For the text-containing cell, return its midpoint in (X, Y) coordinate format. 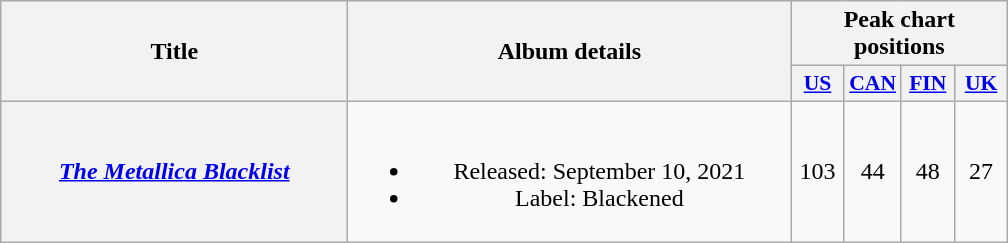
CAN (872, 84)
Album details (570, 52)
48 (928, 171)
Title (174, 52)
27 (980, 171)
103 (818, 171)
Peak chart positions (900, 34)
FIN (928, 84)
The Metallica Blacklist (174, 171)
44 (872, 171)
US (818, 84)
Released: September 10, 2021Label: Blackened (570, 171)
UK (980, 84)
